Return the (X, Y) coordinate for the center point of the cell that contains the specified text.  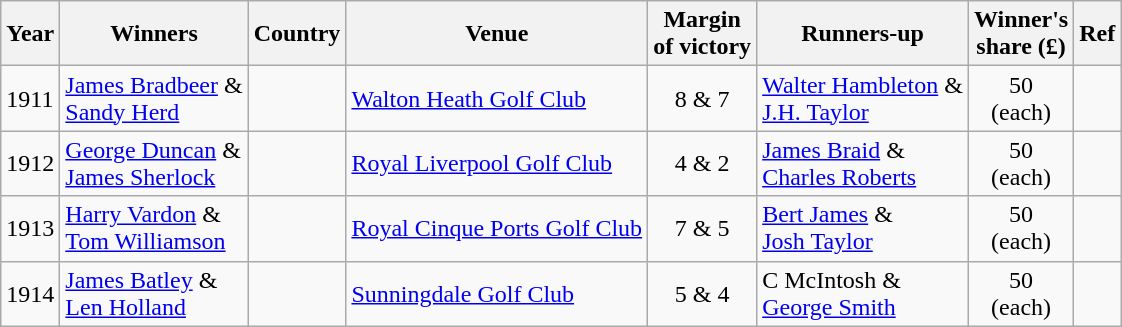
James Braid & Charles Roberts (863, 164)
Winner'sshare (£) (1020, 34)
8 & 7 (702, 98)
Venue (497, 34)
4 & 2 (702, 164)
1913 (30, 228)
Winners (154, 34)
Harry Vardon & Tom Williamson (154, 228)
5 & 4 (702, 294)
1914 (30, 294)
James Bradbeer &Sandy Herd (154, 98)
C McIntosh & George Smith (863, 294)
Year (30, 34)
Walton Heath Golf Club (497, 98)
Ref (1098, 34)
Runners-up (863, 34)
Country (297, 34)
1911 (30, 98)
George Duncan & James Sherlock (154, 164)
7 & 5 (702, 228)
Sunningdale Golf Club (497, 294)
1912 (30, 164)
Royal Cinque Ports Golf Club (497, 228)
Bert James & Josh Taylor (863, 228)
Marginof victory (702, 34)
Royal Liverpool Golf Club (497, 164)
Walter Hambleton & J.H. Taylor (863, 98)
James Batley & Len Holland (154, 294)
